Output the (X, Y) coordinate of the center of the cell containing the given text.  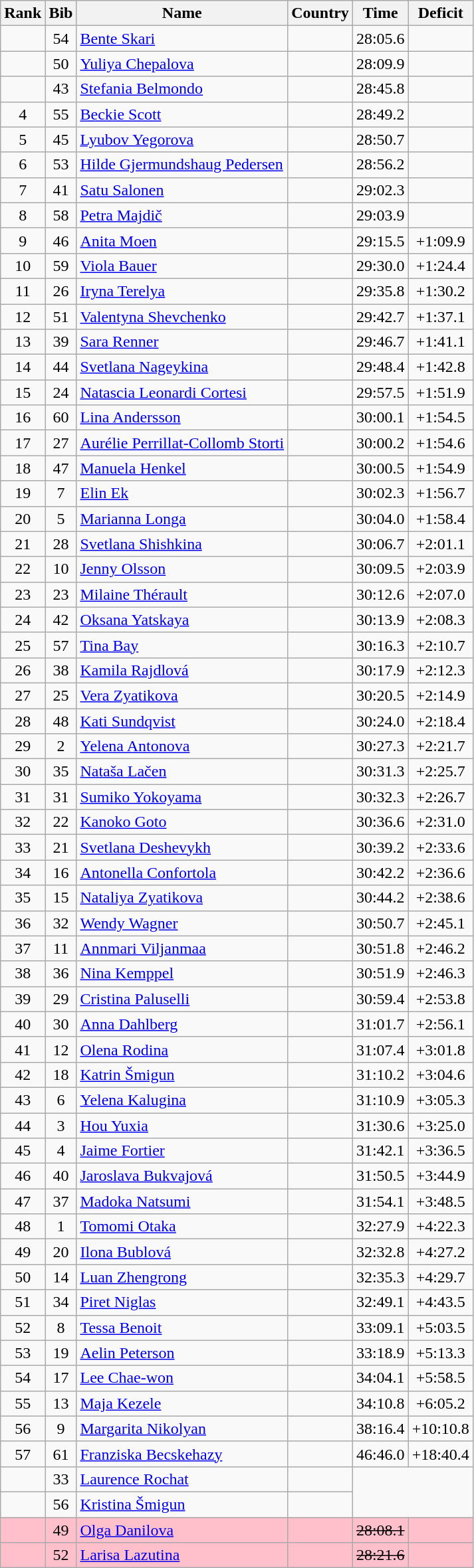
+1:56.7 (440, 493)
Yelena Kalugina (182, 1100)
+4:27.2 (440, 1252)
30:06.7 (380, 544)
+1:58.4 (440, 519)
+2:38.6 (440, 898)
+2:56.1 (440, 1024)
34:10.8 (380, 1403)
Tina Bay (182, 645)
Petra Majdič (182, 215)
Tessa Benoit (182, 1328)
Manuela Henkel (182, 468)
30:42.2 (380, 873)
+2:31.0 (440, 822)
Deficit (440, 13)
28:49.2 (380, 114)
Time (380, 13)
Margarita Nikolyan (182, 1429)
Elin Ek (182, 493)
+1:54.6 (440, 443)
Milaine Thérault (182, 594)
30:44.2 (380, 898)
30:02.3 (380, 493)
+2:12.3 (440, 670)
+2:46.3 (440, 974)
Hou Yuxia (182, 1126)
29:57.5 (380, 392)
Rank (23, 13)
31:30.6 (380, 1126)
Wendy Wagner (182, 923)
Lyubov Yegorova (182, 139)
+3:01.8 (440, 1049)
Larisa Lazutina (182, 1555)
+1:30.2 (440, 291)
+3:48.5 (440, 1201)
29:02.3 (380, 190)
28:09.9 (380, 64)
30:16.3 (380, 645)
Ilona Bublová (182, 1252)
1 (61, 1227)
+2:18.4 (440, 721)
32:32.8 (380, 1252)
Svetlana Nageykina (182, 367)
29:35.8 (380, 291)
28:05.6 (380, 39)
30:39.2 (380, 847)
Nina Kemppel (182, 974)
28:08.1 (380, 1529)
+1:54.5 (440, 418)
+3:04.6 (440, 1075)
+2:46.2 (440, 948)
30:12.6 (380, 594)
29:30.0 (380, 266)
38:16.4 (380, 1429)
Annmari Viljanmaa (182, 948)
Sara Renner (182, 342)
+2:21.7 (440, 746)
31:10.2 (380, 1075)
+2:33.6 (440, 847)
Beckie Scott (182, 114)
30:32.3 (380, 797)
Kristina Šmigun (182, 1504)
28:45.8 (380, 89)
Laurence Rochat (182, 1479)
59 (61, 266)
+1:24.4 (440, 266)
Aurélie Perrillat-Collomb Storti (182, 443)
+4:22.3 (440, 1227)
Iryna Terelya (182, 291)
30:00.5 (380, 468)
30:31.3 (380, 772)
32:49.1 (380, 1302)
Piret Niglas (182, 1302)
+5:03.5 (440, 1328)
60 (61, 418)
33:09.1 (380, 1328)
58 (61, 215)
30:50.7 (380, 923)
Olena Rodina (182, 1049)
30:13.9 (380, 620)
+1:41.1 (440, 342)
29:03.9 (380, 215)
+2:07.0 (440, 594)
+5:58.5 (440, 1378)
+3:36.5 (440, 1151)
+2:10.7 (440, 645)
Antonella Confortola (182, 873)
Stefania Belmondo (182, 89)
+10:10.8 (440, 1429)
Lina Andersson (182, 418)
30:09.5 (380, 569)
+3:05.3 (440, 1100)
30:20.5 (380, 695)
3 (61, 1126)
Oksana Yatskaya (182, 620)
+18:40.4 (440, 1454)
Viola Bauer (182, 266)
29:15.5 (380, 240)
Satu Salonen (182, 190)
Jaroslava Bukvajová (182, 1176)
Cristina Paluselli (182, 999)
Kanoko Goto (182, 822)
+1:09.9 (440, 240)
Maja Kezele (182, 1403)
+1:42.8 (440, 367)
33:18.9 (380, 1353)
30:24.0 (380, 721)
+2:01.1 (440, 544)
Valentyna Shevchenko (182, 317)
30:00.1 (380, 418)
31:42.1 (380, 1151)
30:17.9 (380, 670)
+2:14.9 (440, 695)
+2:25.7 (440, 772)
Lee Chae-won (182, 1378)
+6:05.2 (440, 1403)
+2:03.9 (440, 569)
Marianna Longa (182, 519)
61 (61, 1454)
Hilde Gjermundshaug Pedersen (182, 165)
Anita Moen (182, 240)
+2:53.8 (440, 999)
Jaime Fortier (182, 1151)
32:27.9 (380, 1227)
+4:29.7 (440, 1277)
Natascia Leonardi Cortesi (182, 392)
+3:25.0 (440, 1126)
+1:54.9 (440, 468)
Jenny Olsson (182, 569)
Vera Zyatikova (182, 695)
+1:51.9 (440, 392)
Svetlana Deshevykh (182, 847)
Yuliya Chepalova (182, 64)
Aelin Peterson (182, 1353)
Sumiko Yokoyama (182, 797)
29:46.7 (380, 342)
30:51.8 (380, 948)
Name (182, 13)
Kamila Rajdlová (182, 670)
Madoka Natsumi (182, 1201)
Bente Skari (182, 39)
+2:26.7 (440, 797)
30:04.0 (380, 519)
28:56.2 (380, 165)
+1:37.1 (440, 317)
30:27.3 (380, 746)
31:50.5 (380, 1176)
31:07.4 (380, 1049)
28:50.7 (380, 139)
Country (320, 13)
46:46.0 (380, 1454)
28:21.6 (380, 1555)
30:51.9 (380, 974)
29:42.7 (380, 317)
29:48.4 (380, 367)
+3:44.9 (440, 1176)
Katrin Šmigun (182, 1075)
Svetlana Shishkina (182, 544)
Yelena Antonova (182, 746)
+5:13.3 (440, 1353)
+2:08.3 (440, 620)
+4:43.5 (440, 1302)
Franziska Becskehazy (182, 1454)
Kati Sundqvist (182, 721)
Nataša Lačen (182, 772)
34:04.1 (380, 1378)
30:36.6 (380, 822)
Bib (61, 13)
2 (61, 746)
Anna Dahlberg (182, 1024)
30:59.4 (380, 999)
31:54.1 (380, 1201)
Nataliya Zyatikova (182, 898)
31:10.9 (380, 1100)
31:01.7 (380, 1024)
+2:36.6 (440, 873)
Olga Danilova (182, 1529)
Luan Zhengrong (182, 1277)
32:35.3 (380, 1277)
30:00.2 (380, 443)
Tomomi Otaka (182, 1227)
+2:45.1 (440, 923)
